Provide the (x, y) coordinate of the cell's center where the given text is located.  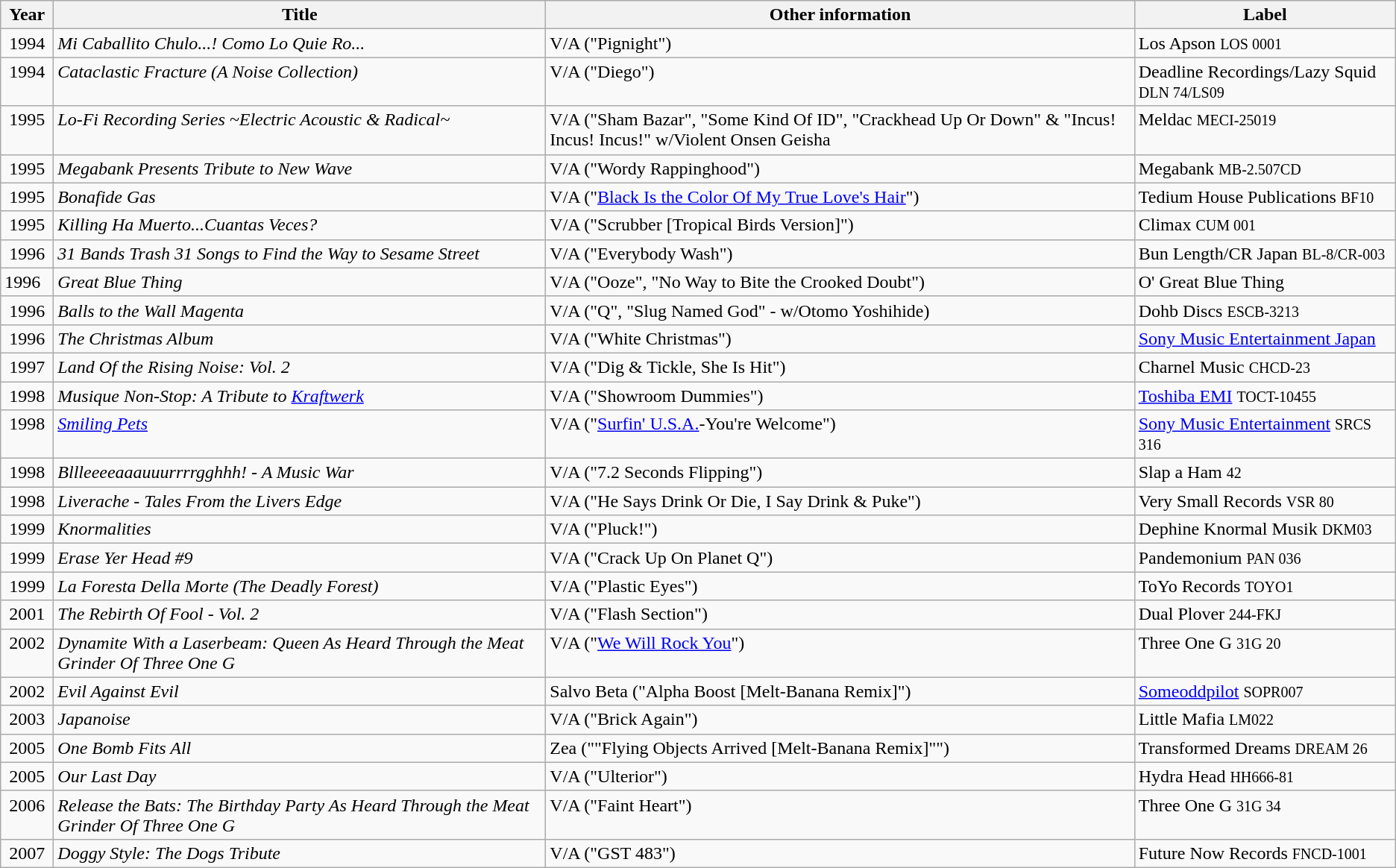
2006 (27, 814)
Cataclastic Fracture (A Noise Collection) (300, 82)
ToYo Records TOYO1 (1265, 586)
Musique Non-Stop: A Tribute to Kraftwerk (300, 396)
Year (27, 15)
Salvo Beta ("Alpha Boost [Melt-Banana Remix]") (840, 691)
V/A ("Brick Again") (840, 720)
V/A ("Flash Section") (840, 614)
Tedium House Publications BF10 (1265, 197)
Toshiba EMI TOCT-10455 (1265, 396)
V/A ("Ooze", "No Way to Bite the Crooked Doubt") (840, 282)
Los Apson LOS 0001 (1265, 43)
Japanoise (300, 720)
Deadline Recordings/Lazy Squid DLN 74/LS09 (1265, 82)
2001 (27, 614)
V/A ("Black Is the Color Of My True Love's Hair") (840, 197)
V/A ("7.2 Seconds Flipping") (840, 473)
The Christmas Album (300, 339)
Climax CUM 001 (1265, 225)
Bllleeeeaaauuurrrrgghhh! - A Music War (300, 473)
V/A ("Pignight") (840, 43)
Knormalities (300, 529)
Mi Caballito Chulo...! Como Lo Quie Ro... (300, 43)
V/A ("Scrubber [Tropical Birds Version]") (840, 225)
Liverache - Tales From the Livers Edge (300, 501)
Killing Ha Muerto...Cuantas Veces? (300, 225)
V/A ("Dig & Tickle, She Is Hit") (840, 367)
V/A ("Surfin' U.S.A.-You're Welcome") (840, 434)
2003 (27, 720)
Pandemonium PAN 036 (1265, 558)
Slap a Ham 42 (1265, 473)
Land Of the Rising Noise: Vol. 2 (300, 367)
Someoddpilot SOPR007 (1265, 691)
Future Now Records FNCD-1001 (1265, 853)
Smiling Pets (300, 434)
Doggy Style: The Dogs Tribute (300, 853)
1997 (27, 367)
Little Mafia LM022 (1265, 720)
V/A ("Ulterior") (840, 776)
Dohb Discs ESCB-3213 (1265, 310)
Lo-Fi Recording Series ~Electric Acoustic & Radical~ (300, 130)
Label (1265, 15)
V/A ("Pluck!") (840, 529)
V/A ("Diego") (840, 82)
Release the Bats: The Birthday Party As Heard Through the Meat Grinder Of Three One G (300, 814)
Megabank Presents Tribute to New Wave (300, 169)
V/A ("Faint Heart") (840, 814)
Three One G 31G 34 (1265, 814)
Sony Music Entertainment SRCS 316 (1265, 434)
2007 (27, 853)
Dual Plover 244-FKJ (1265, 614)
V/A ("White Christmas") (840, 339)
Evil Against Evil (300, 691)
O' Great Blue Thing (1265, 282)
Bun Length/CR Japan BL-8/CR-003 (1265, 254)
Dephine Knormal Musik DKM03 (1265, 529)
Very Small Records VSR 80 (1265, 501)
Three One G 31G 20 (1265, 653)
Transformed Dreams DREAM 26 (1265, 748)
Title (300, 15)
V/A ("We Will Rock You") (840, 653)
Meldac MECI-25019 (1265, 130)
Bonafide Gas (300, 197)
Charnel Music CHCD-23 (1265, 367)
31 Bands Trash 31 Songs to Find the Way to Sesame Street (300, 254)
V/A ("Q", "Slug Named God" - w/Otomo Yoshihide) (840, 310)
Balls to the Wall Magenta (300, 310)
Sony Music Entertainment Japan (1265, 339)
V/A ("GST 483") (840, 853)
Zea (""Flying Objects Arrived [Melt-Banana Remix]"") (840, 748)
Our Last Day (300, 776)
Other information (840, 15)
One Bomb Fits All (300, 748)
Dynamite With a Laserbeam: Queen As Heard Through the Meat Grinder Of Three One G (300, 653)
The Rebirth Of Fool - Vol. 2 (300, 614)
V/A ("Showroom Dummies") (840, 396)
V/A ("Sham Bazar", "Some Kind Of ID", "Crackhead Up Or Down" & "Incus! Incus! Incus!" w/Violent Onsen Geisha (840, 130)
Great Blue Thing (300, 282)
V/A ("Crack Up On Planet Q") (840, 558)
Megabank MB-2.507CD (1265, 169)
V/A ("Wordy Rappinghood") (840, 169)
Hydra Head HH666-81 (1265, 776)
La Foresta Della Morte (The Deadly Forest) (300, 586)
V/A ("He Says Drink Or Die, I Say Drink & Puke") (840, 501)
V/A ("Everybody Wash") (840, 254)
V/A ("Plastic Eyes") (840, 586)
Erase Yer Head #9 (300, 558)
